Output the [X, Y] coordinate of the center of the cell containing the given text.  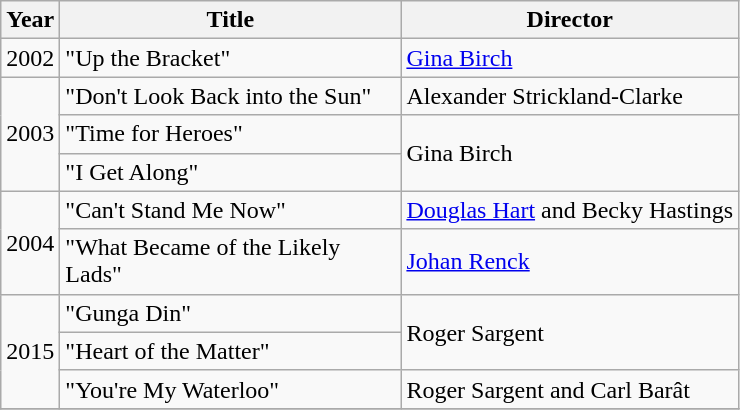
2015 [30, 351]
Year [30, 20]
Roger Sargent [570, 332]
Douglas Hart and Becky Hastings [570, 210]
"Can't Stand Me Now" [230, 210]
"Gunga Din" [230, 313]
2004 [30, 242]
Roger Sargent and Carl Barât [570, 389]
"What Became of the Likely Lads" [230, 262]
"Time for Heroes" [230, 134]
Johan Renck [570, 262]
"Up the Bracket" [230, 58]
"I Get Along" [230, 172]
Director [570, 20]
"Heart of the Matter" [230, 351]
"You're My Waterloo" [230, 389]
Title [230, 20]
2003 [30, 134]
"Don't Look Back into the Sun" [230, 96]
2002 [30, 58]
Alexander Strickland-Clarke [570, 96]
